Extract the [x, y] coordinate from the center of the cell holding the provided text.  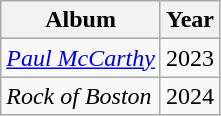
2023 [190, 58]
Paul McCarthy [81, 58]
Album [81, 20]
Rock of Boston [81, 96]
Year [190, 20]
2024 [190, 96]
